Return [x, y] of the center of cell containing provided text 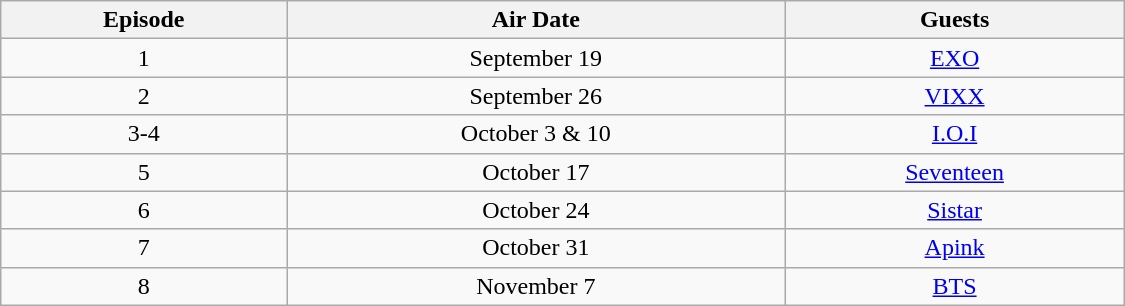
September 26 [536, 96]
Apink [954, 248]
Guests [954, 20]
I.O.I [954, 134]
6 [144, 210]
November 7 [536, 286]
September 19 [536, 58]
October 3 & 10 [536, 134]
EXO [954, 58]
8 [144, 286]
Sistar [954, 210]
5 [144, 172]
October 17 [536, 172]
7 [144, 248]
Air Date [536, 20]
3-4 [144, 134]
Seventeen [954, 172]
October 24 [536, 210]
Episode [144, 20]
October 31 [536, 248]
1 [144, 58]
VIXX [954, 96]
BTS [954, 286]
2 [144, 96]
